Find where the given text appears and provide that cell's center as (x, y) coordinate. 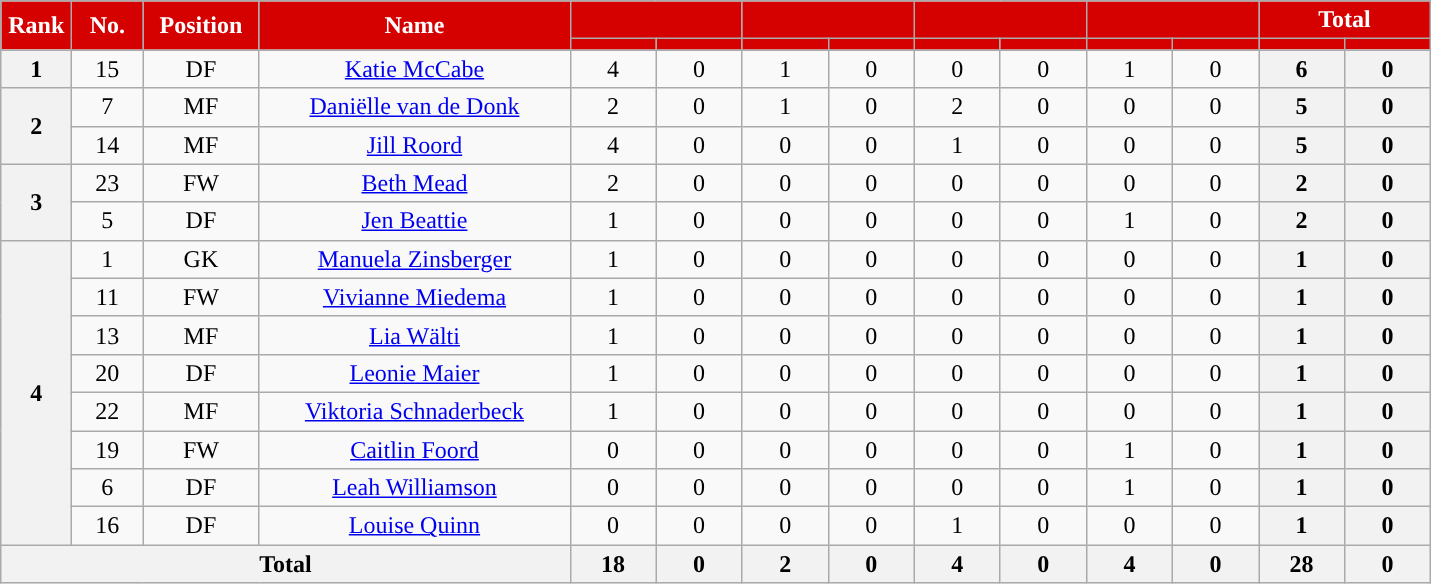
Vivianne Miedema (414, 297)
Katie McCabe (414, 69)
Jill Roord (414, 145)
13 (108, 335)
14 (108, 145)
20 (108, 373)
Rank (36, 26)
GK (201, 259)
23 (108, 183)
Beth Mead (414, 183)
Leonie Maier (414, 373)
Daniëlle van de Donk (414, 107)
Position (201, 26)
Manuela Zinsberger (414, 259)
Leah Williamson (414, 488)
No. (108, 26)
Louise Quinn (414, 526)
7 (108, 107)
22 (108, 411)
3 (36, 202)
Caitlin Foord (414, 449)
19 (108, 449)
Viktoria Schnaderbeck (414, 411)
11 (108, 297)
18 (613, 564)
16 (108, 526)
Lia Wälti (414, 335)
28 (1301, 564)
15 (108, 69)
Jen Beattie (414, 221)
Name (414, 26)
